Identify which cell holds the provided text, then report its (x, y) central coordinate. 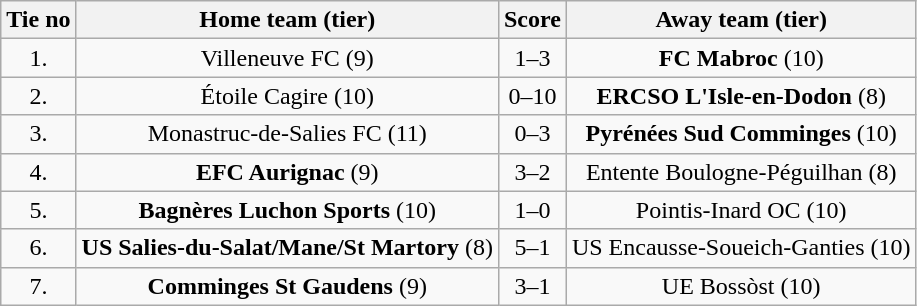
Comminges St Gaudens (9) (287, 286)
0–10 (532, 96)
UE Bossòst (10) (741, 286)
2. (38, 96)
3–2 (532, 172)
Étoile Cagire (10) (287, 96)
7. (38, 286)
FC Mabroc (10) (741, 58)
Tie no (38, 20)
ERCSO L'Isle-en-Dodon (8) (741, 96)
1. (38, 58)
Monastruc-de-Salies FC (11) (287, 134)
US Salies-du-Salat/Mane/St Martory (8) (287, 248)
3. (38, 134)
Pyrénées Sud Comminges (10) (741, 134)
Away team (tier) (741, 20)
1–0 (532, 210)
Villeneuve FC (9) (287, 58)
Score (532, 20)
Entente Boulogne-Péguilhan (8) (741, 172)
1–3 (532, 58)
EFC Aurignac (9) (287, 172)
US Encausse-Soueich-Ganties (10) (741, 248)
5. (38, 210)
3–1 (532, 286)
Bagnères Luchon Sports (10) (287, 210)
Pointis-Inard OC (10) (741, 210)
Home team (tier) (287, 20)
4. (38, 172)
6. (38, 248)
0–3 (532, 134)
5–1 (532, 248)
